Search for the cell housing the specified text and yield its [x, y] center coordinate. 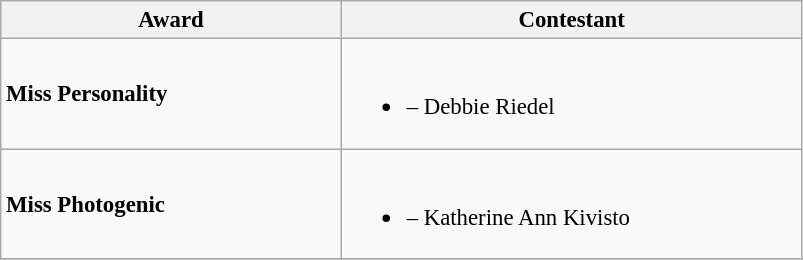
Contestant [572, 20]
– Katherine Ann Kivisto [572, 204]
– Debbie Riedel [572, 94]
Miss Personality [172, 94]
Award [172, 20]
Miss Photogenic [172, 204]
